Capture the cell that displays the provided text and extract its [X, Y] central coordinate. 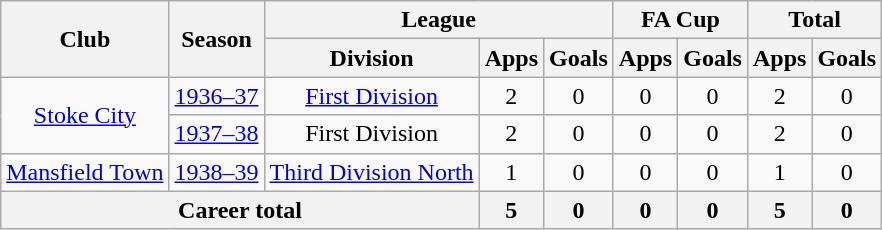
Career total [240, 210]
Mansfield Town [85, 172]
Stoke City [85, 115]
Division [372, 58]
FA Cup [680, 20]
Total [814, 20]
1938–39 [216, 172]
League [438, 20]
Club [85, 39]
Season [216, 39]
1937–38 [216, 134]
1936–37 [216, 96]
Third Division North [372, 172]
